Output the (X, Y) coordinate of the center of the cell containing the given text.  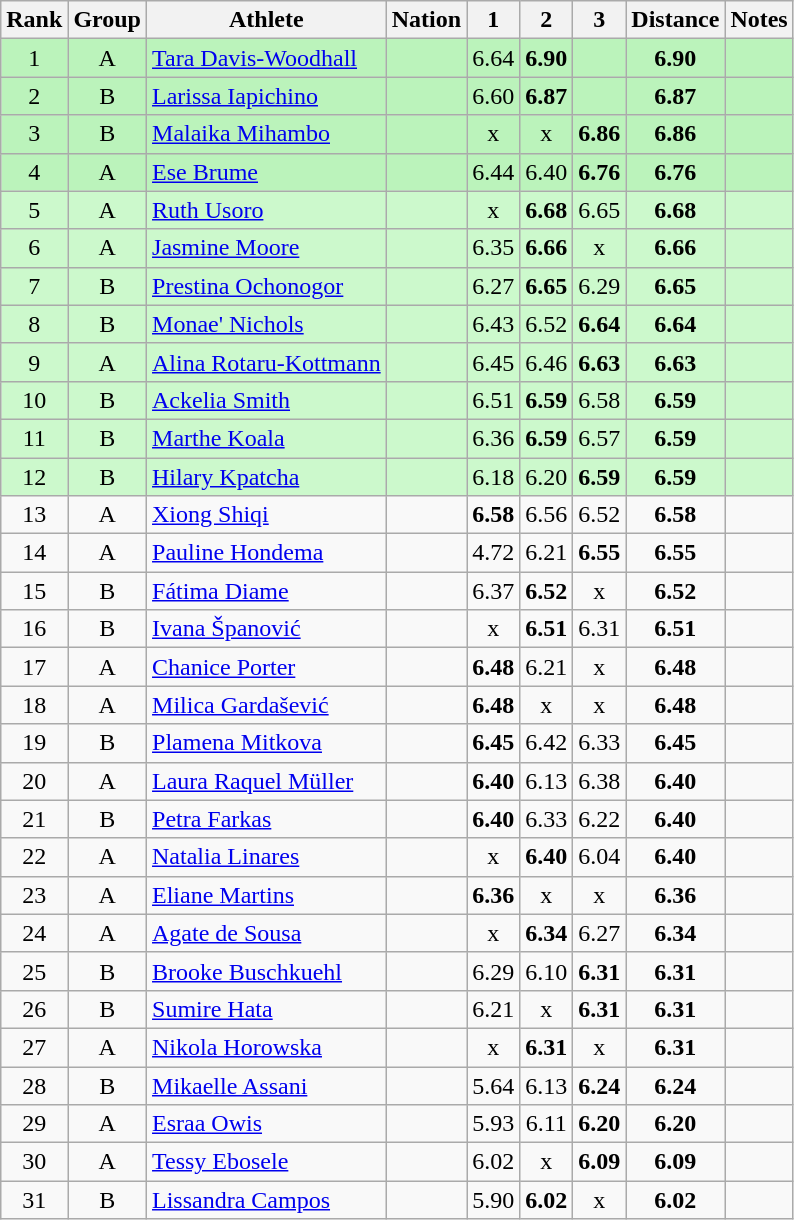
10 (34, 400)
8 (34, 324)
6.10 (546, 971)
Monae' Nichols (267, 324)
Laura Raquel Müller (267, 781)
Eliane Martins (267, 895)
31 (34, 1200)
Marthe Koala (267, 438)
21 (34, 819)
Fátima Diame (267, 591)
Prestina Ochonogor (267, 286)
Mikaelle Assani (267, 1085)
Brooke Buschkuehl (267, 971)
4.72 (494, 553)
Ruth Usoro (267, 210)
Alina Rotaru-Kottmann (267, 362)
6.04 (600, 857)
5 (34, 210)
6.46 (546, 362)
5.64 (494, 1085)
20 (34, 781)
Notes (759, 20)
Group (108, 20)
Larissa Iapichino (267, 96)
9 (34, 362)
6.44 (494, 172)
7 (34, 286)
Nation (426, 20)
Petra Farkas (267, 819)
5.90 (494, 1200)
11 (34, 438)
Tara Davis-Woodhall (267, 58)
Ese Brume (267, 172)
4 (34, 172)
Ivana Španović (267, 629)
6.42 (546, 743)
Distance (676, 20)
Natalia Linares (267, 857)
Esraa Owis (267, 1124)
Jasmine Moore (267, 248)
16 (34, 629)
Sumire Hata (267, 1009)
Hilary Kpatcha (267, 477)
6.38 (600, 781)
Malaika Mihambo (267, 134)
30 (34, 1162)
19 (34, 743)
Rank (34, 20)
14 (34, 553)
15 (34, 591)
17 (34, 667)
6.56 (546, 515)
6 (34, 248)
13 (34, 515)
6.57 (600, 438)
Tessy Ebosele (267, 1162)
6.43 (494, 324)
Agate de Sousa (267, 933)
29 (34, 1124)
28 (34, 1085)
Ackelia Smith (267, 400)
Lissandra Campos (267, 1200)
6.35 (494, 248)
Xiong Shiqi (267, 515)
6.18 (494, 477)
27 (34, 1047)
6.37 (494, 591)
18 (34, 705)
Chanice Porter (267, 667)
26 (34, 1009)
12 (34, 477)
Pauline Hondema (267, 553)
24 (34, 933)
Milica Gardašević (267, 705)
6.22 (600, 819)
6.60 (494, 96)
6.11 (546, 1124)
5.93 (494, 1124)
Nikola Horowska (267, 1047)
23 (34, 895)
25 (34, 971)
Plamena Mitkova (267, 743)
22 (34, 857)
Athlete (267, 20)
